Scan for the cell matching the given text and deliver its (x, y) coordinate at center. 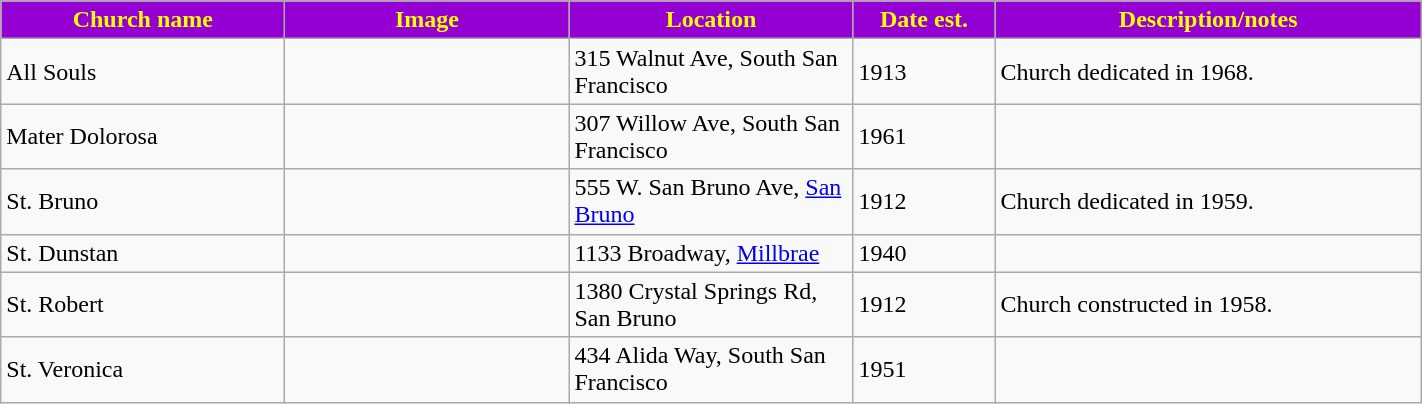
Date est. (924, 20)
Church constructed in 1958. (1208, 304)
Church dedicated in 1968. (1208, 72)
434 Alida Way, South San Francisco (711, 370)
Church dedicated in 1959. (1208, 202)
St. Robert (143, 304)
1951 (924, 370)
1940 (924, 253)
St. Veronica (143, 370)
St. Bruno (143, 202)
St. Dunstan (143, 253)
1380 Crystal Springs Rd, San Bruno (711, 304)
555 W. San Bruno Ave, San Bruno (711, 202)
315 Walnut Ave, South San Francisco (711, 72)
1961 (924, 136)
Image (427, 20)
Description/notes (1208, 20)
Location (711, 20)
1133 Broadway, Millbrae (711, 253)
All Souls (143, 72)
Church name (143, 20)
307 Willow Ave, South San Francisco (711, 136)
Mater Dolorosa (143, 136)
1913 (924, 72)
